Determine the [x, y] coordinate at the center of the cell enclosing the given text.  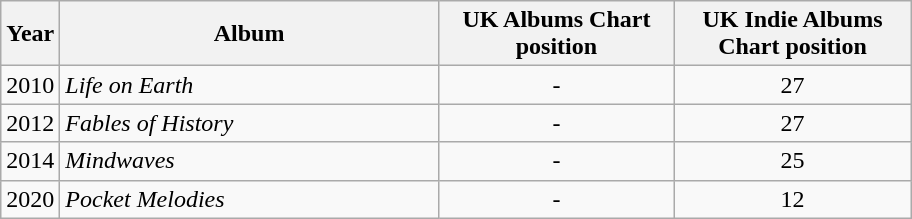
25 [792, 161]
2014 [30, 161]
12 [792, 199]
Mindwaves [250, 161]
Fables of History [250, 123]
2010 [30, 85]
Year [30, 34]
Pocket Melodies [250, 199]
UK Albums Chart position [556, 34]
2020 [30, 199]
UK Indie Albums Chart position [792, 34]
Life on Earth [250, 85]
Album [250, 34]
2012 [30, 123]
